Extract the (x, y) coordinate from the center of the cell holding the provided text.  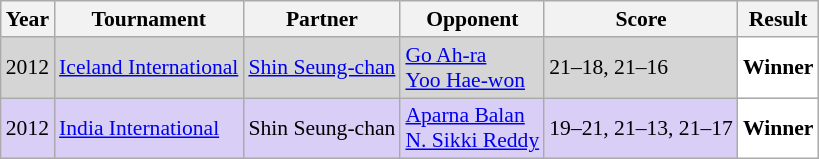
India International (148, 128)
Tournament (148, 19)
19–21, 21–13, 21–17 (641, 128)
21–18, 21–16 (641, 68)
Partner (322, 19)
Opponent (472, 19)
Year (28, 19)
Go Ah-ra Yoo Hae-won (472, 68)
Aparna Balan N. Sikki Reddy (472, 128)
Score (641, 19)
Result (778, 19)
Iceland International (148, 68)
